Return (X, Y) of the center of cell containing provided text 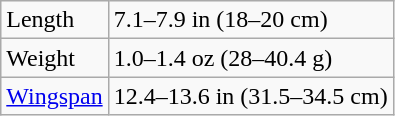
1.0–1.4 oz (28–40.4 g) (250, 58)
Wingspan (54, 96)
Weight (54, 58)
Length (54, 20)
12.4–13.6 in (31.5–34.5 cm) (250, 96)
7.1–7.9 in (18–20 cm) (250, 20)
